Return [X, Y] of the center of cell containing provided text 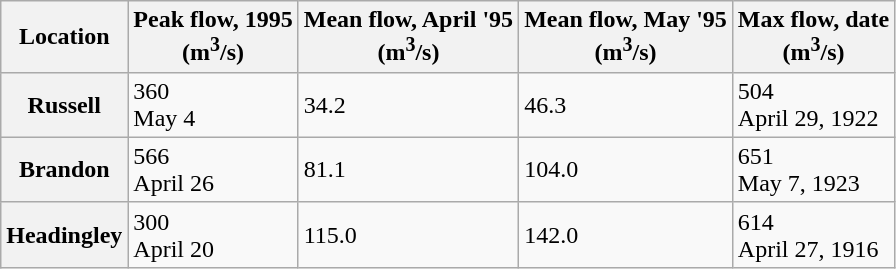
Peak flow, 1995(m3/s) [213, 37]
46.3 [626, 104]
Max flow, date (m3/s) [813, 37]
Brandon [64, 170]
115.0 [408, 234]
81.1 [408, 170]
34.2 [408, 104]
614April 27, 1916 [813, 234]
Mean flow, May '95(m3/s) [626, 37]
360May 4 [213, 104]
Russell [64, 104]
566 April 26 [213, 170]
142.0 [626, 234]
Mean flow, April '95(m3/s) [408, 37]
651May 7, 1923 [813, 170]
Location [64, 37]
300April 20 [213, 234]
104.0 [626, 170]
504April 29, 1922 [813, 104]
Headingley [64, 234]
